Return (x, y) of the center of cell containing provided text 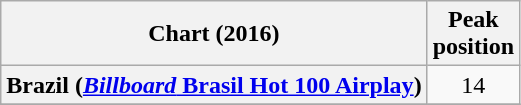
Chart (2016) (214, 34)
Peakposition (473, 34)
Brazil (Billboard Brasil Hot 100 Airplay) (214, 85)
14 (473, 85)
